Find where the given text appears and provide that cell's center as (X, Y) coordinate. 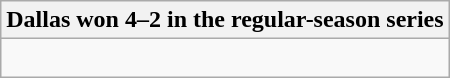
Dallas won 4–2 in the regular-season series (225, 20)
